Provide the [X, Y] coordinate of the cell's center where the given text is located.  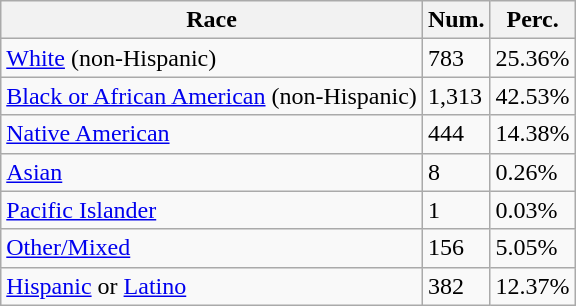
0.26% [532, 172]
783 [456, 58]
Pacific Islander [212, 210]
1,313 [456, 96]
156 [456, 248]
0.03% [532, 210]
Black or African American (non-Hispanic) [212, 96]
Other/Mixed [212, 248]
Race [212, 20]
444 [456, 134]
12.37% [532, 286]
14.38% [532, 134]
Perc. [532, 20]
Asian [212, 172]
5.05% [532, 248]
25.36% [532, 58]
Num. [456, 20]
White (non-Hispanic) [212, 58]
Hispanic or Latino [212, 286]
42.53% [532, 96]
8 [456, 172]
1 [456, 210]
382 [456, 286]
Native American [212, 134]
